Scan for the cell matching the given text and deliver its (X, Y) coordinate at center. 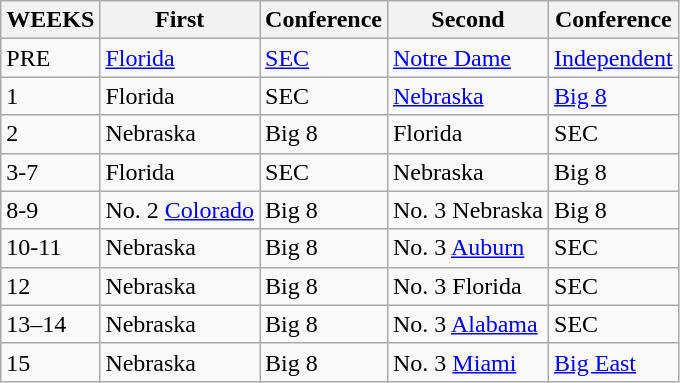
Second (468, 20)
No. 3 Alabama (468, 324)
PRE (50, 58)
12 (50, 286)
13–14 (50, 324)
15 (50, 362)
Independent (614, 58)
First (180, 20)
No. 3 Nebraska (468, 210)
Notre Dame (468, 58)
10-11 (50, 248)
8-9 (50, 210)
No. 3 Miami (468, 362)
No. 2 Colorado (180, 210)
2 (50, 134)
No. 3 Florida (468, 286)
Big East (614, 362)
3-7 (50, 172)
No. 3 Auburn (468, 248)
1 (50, 96)
WEEKS (50, 20)
